Return the (x, y) coordinate for the center point of the cell that contains the specified text.  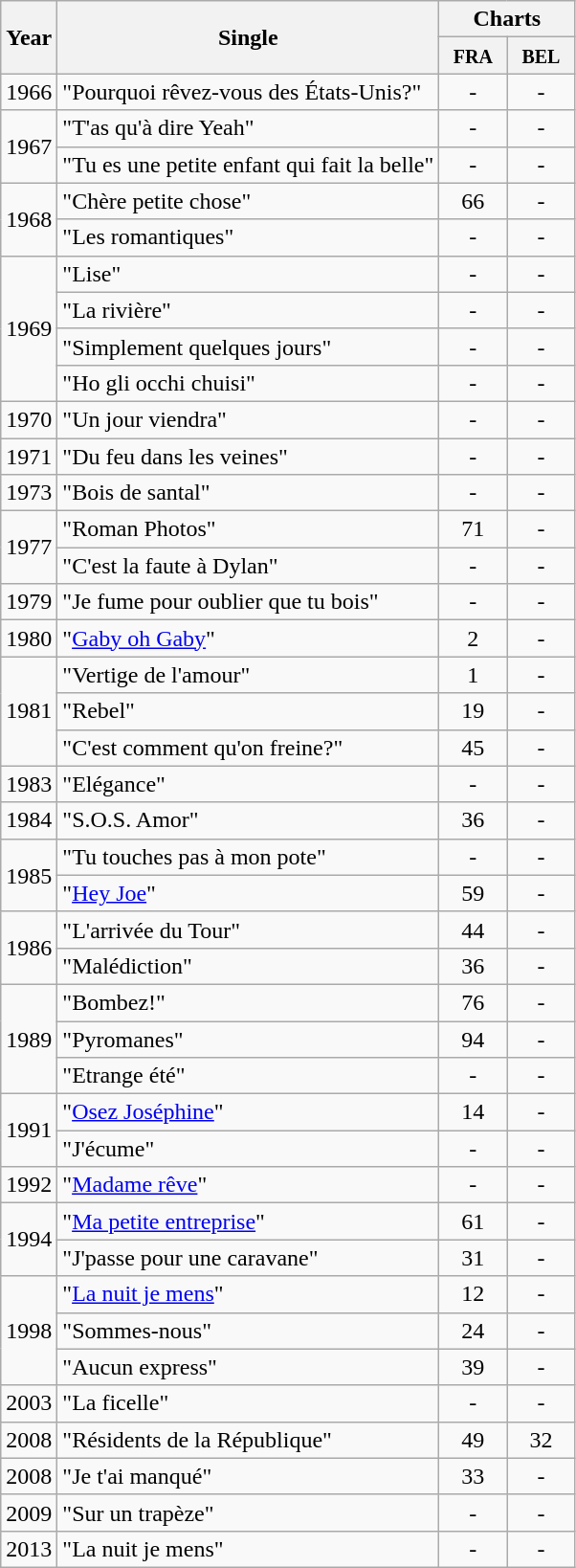
49 (473, 1440)
1971 (29, 457)
44 (473, 930)
"Résidents de la République" (249, 1440)
"Roman Photos" (249, 529)
"Elégance" (249, 784)
"Rebel" (249, 711)
"La ficelle" (249, 1403)
"Je t'ai manqué" (249, 1476)
"J'écume" (249, 1149)
"J'passe pour une caravane" (249, 1258)
"La rivière" (249, 310)
"Aucun express" (249, 1367)
76 (473, 1002)
1970 (29, 419)
"Du feu dans les veines" (249, 457)
1992 (29, 1185)
1979 (29, 602)
1989 (29, 1039)
Single (249, 37)
31 (473, 1258)
"Bombez!" (249, 1002)
"Tu touches pas à mon pote" (249, 857)
FRA (473, 56)
1977 (29, 548)
Year (29, 37)
24 (473, 1331)
1973 (29, 493)
1984 (29, 820)
2009 (29, 1512)
94 (473, 1039)
61 (473, 1221)
1981 (29, 711)
"Chère petite chose" (249, 201)
59 (473, 893)
"Malédiction" (249, 966)
12 (473, 1294)
"Je fume pour oublier que tu bois" (249, 602)
1966 (29, 92)
"Un jour viendra" (249, 419)
"L'arrivée du Tour" (249, 930)
45 (473, 748)
39 (473, 1367)
"Sur un trapèze" (249, 1512)
14 (473, 1112)
"C'est la faute à Dylan" (249, 566)
"Vertige de l'amour" (249, 675)
"Madame rêve" (249, 1185)
"Etrange été" (249, 1076)
"Pourquoi rêvez-vous des États-Unis?" (249, 92)
1994 (29, 1240)
"Osez Joséphine" (249, 1112)
"Bois de santal" (249, 493)
"Tu es une petite enfant qui fait la belle" (249, 165)
Charts (507, 19)
"C'est comment qu'on freine?" (249, 748)
"Gaby oh Gaby" (249, 638)
2013 (29, 1549)
1986 (29, 948)
66 (473, 201)
"Ma petite entreprise" (249, 1221)
32 (542, 1440)
"Pyromanes" (249, 1039)
1 (473, 675)
2003 (29, 1403)
"Les romantiques" (249, 237)
2 (473, 638)
33 (473, 1476)
1991 (29, 1131)
1998 (29, 1331)
"Simplement quelques jours" (249, 347)
1967 (29, 146)
1983 (29, 784)
"Sommes-nous" (249, 1331)
1985 (29, 875)
19 (473, 711)
"T'as qu'à dire Yeah" (249, 128)
"Lise" (249, 274)
"Ho gli occhi chuisi" (249, 383)
1969 (29, 328)
"S.O.S. Amor" (249, 820)
1980 (29, 638)
"Hey Joe" (249, 893)
BEL (542, 56)
1968 (29, 219)
71 (473, 529)
